Output the [X, Y] coordinate of the center of the cell containing the given text.  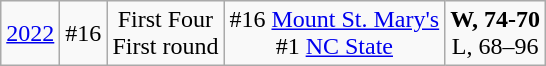
W, 74-70L, 68–96 [496, 34]
#16 [84, 34]
First FourFirst round [166, 34]
#16 Mount St. Mary's#1 NC State [334, 34]
2022 [30, 34]
